Find where the given text appears and provide that cell's center as [X, Y] coordinate. 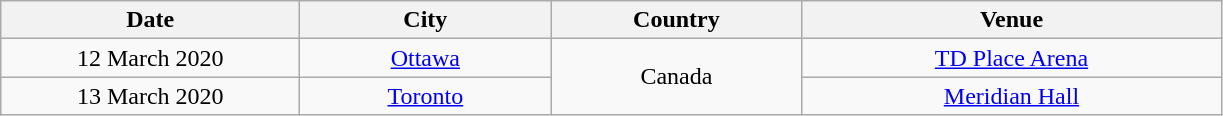
Country [676, 20]
TD Place Arena [1012, 58]
Canada [676, 77]
Date [150, 20]
Toronto [426, 96]
13 March 2020 [150, 96]
12 March 2020 [150, 58]
Meridian Hall [1012, 96]
Ottawa [426, 58]
City [426, 20]
Venue [1012, 20]
